Extract the [x, y] coordinate from the center of the cell holding the provided text.  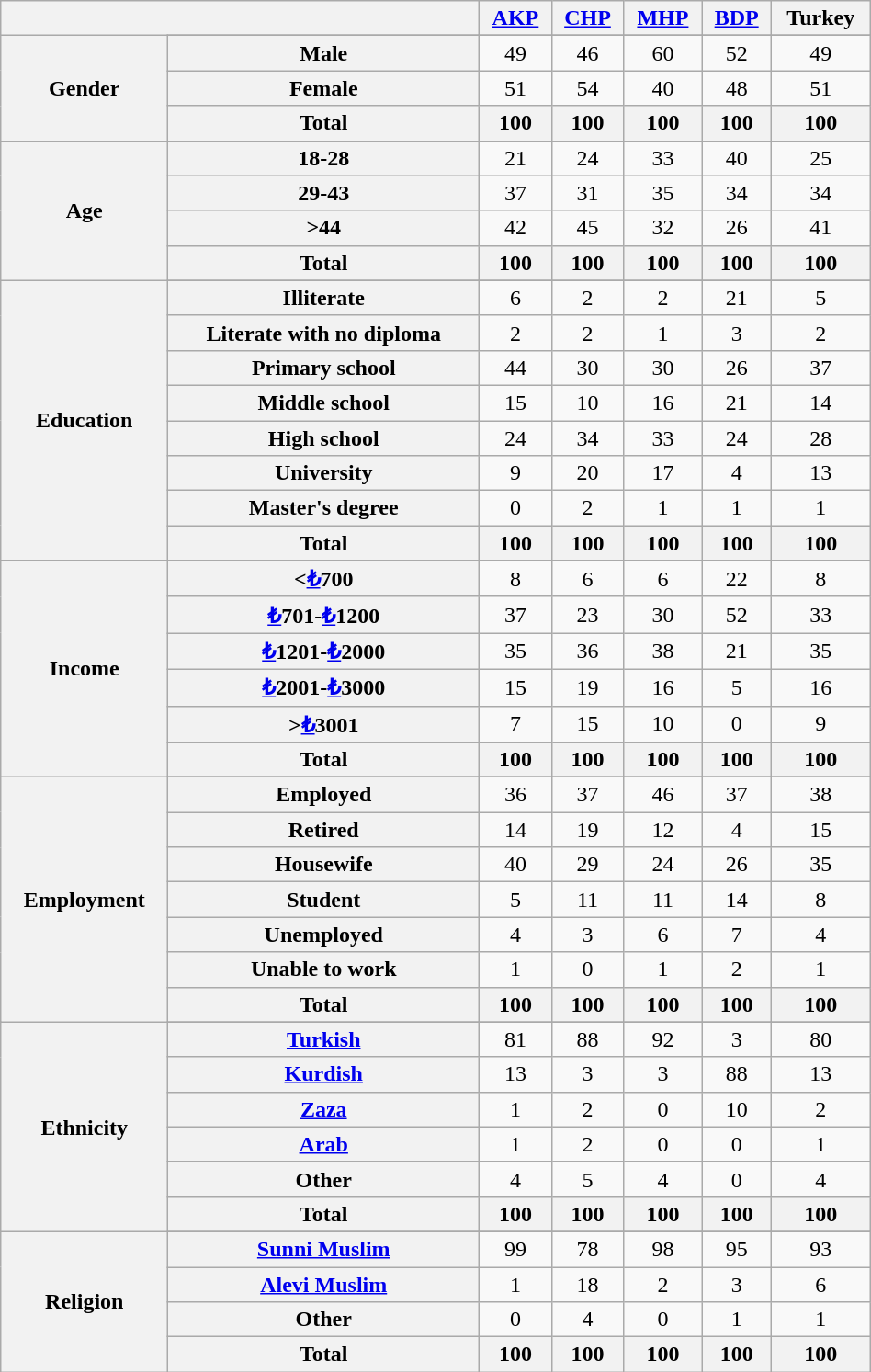
54 [588, 88]
98 [663, 1249]
31 [588, 193]
32 [663, 228]
44 [516, 368]
₺1201-₺2000 [323, 652]
Unemployed [323, 935]
Sunni Muslim [323, 1249]
₺701-₺1200 [323, 615]
78 [588, 1249]
Illiterate [323, 298]
Ethnicity [85, 1127]
Alevi Muslim [323, 1284]
95 [737, 1249]
Turkish [323, 1039]
<₺700 [323, 579]
CHP [588, 18]
Student [323, 900]
Kurdish [323, 1074]
48 [737, 88]
AKP [516, 18]
45 [588, 228]
Housewife [323, 865]
29 [588, 865]
Religion [85, 1301]
Zaza [323, 1109]
Unable to work [323, 969]
12 [663, 830]
Female [323, 88]
Literate with no diploma [323, 333]
25 [820, 158]
99 [516, 1249]
Income [85, 669]
MHP [663, 18]
93 [820, 1249]
Retired [323, 830]
>44 [323, 228]
Education [85, 420]
Age [85, 210]
Turkey [820, 18]
42 [516, 228]
17 [663, 473]
29-43 [323, 193]
18 [588, 1284]
28 [820, 438]
Male [323, 53]
80 [820, 1039]
Middle school [323, 403]
92 [663, 1039]
Gender [85, 88]
20 [588, 473]
₺2001-₺3000 [323, 687]
Employed [323, 795]
41 [820, 228]
Master's degree [323, 508]
Primary school [323, 368]
Arab [323, 1144]
Employment [85, 900]
22 [737, 579]
81 [516, 1039]
BDP [737, 18]
60 [663, 53]
18-28 [323, 158]
University [323, 473]
23 [588, 615]
High school [323, 438]
>₺3001 [323, 724]
